Output the (x, y) coordinate of the center of the cell containing the given text.  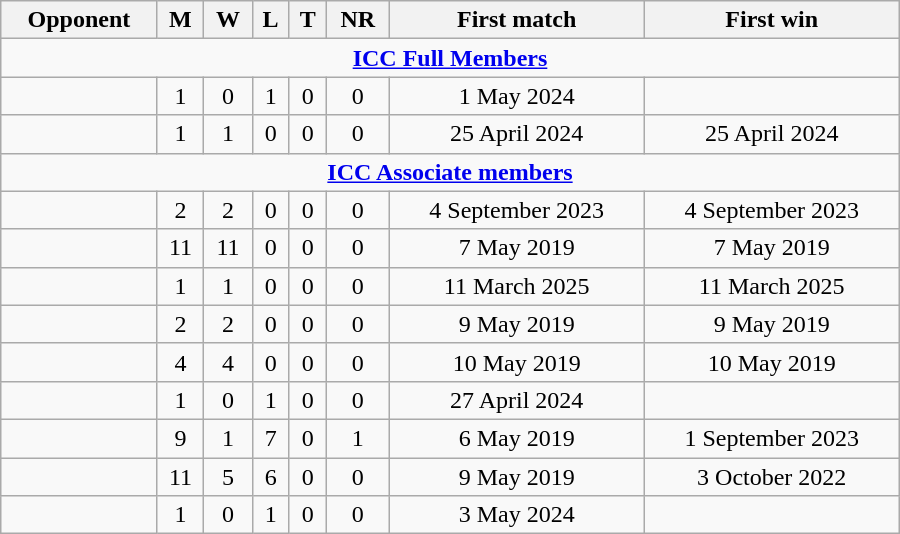
First win (772, 20)
ICC Full Members (450, 58)
6 (270, 477)
M (180, 20)
9 (180, 438)
Opponent (79, 20)
27 April 2024 (516, 400)
First match (516, 20)
ICC Associate members (450, 172)
NR (358, 20)
W (228, 20)
5 (228, 477)
T (308, 20)
3 May 2024 (516, 515)
L (270, 20)
6 May 2019 (516, 438)
1 September 2023 (772, 438)
3 October 2022 (772, 477)
7 (270, 438)
1 May 2024 (516, 96)
